Search for the cell housing the specified text and yield its (X, Y) center coordinate. 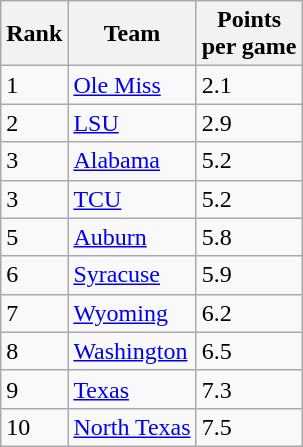
Team (132, 34)
2 (34, 123)
Pointsper game (249, 34)
2.9 (249, 123)
Auburn (132, 237)
Washington (132, 351)
2.1 (249, 85)
6 (34, 275)
Ole Miss (132, 85)
5 (34, 237)
7.3 (249, 389)
Alabama (132, 161)
10 (34, 427)
7 (34, 313)
6.2 (249, 313)
LSU (132, 123)
5.8 (249, 237)
Syracuse (132, 275)
9 (34, 389)
TCU (132, 199)
7.5 (249, 427)
North Texas (132, 427)
8 (34, 351)
1 (34, 85)
Wyoming (132, 313)
Rank (34, 34)
Texas (132, 389)
6.5 (249, 351)
5.9 (249, 275)
